Capture the cell that displays the provided text and extract its (X, Y) central coordinate. 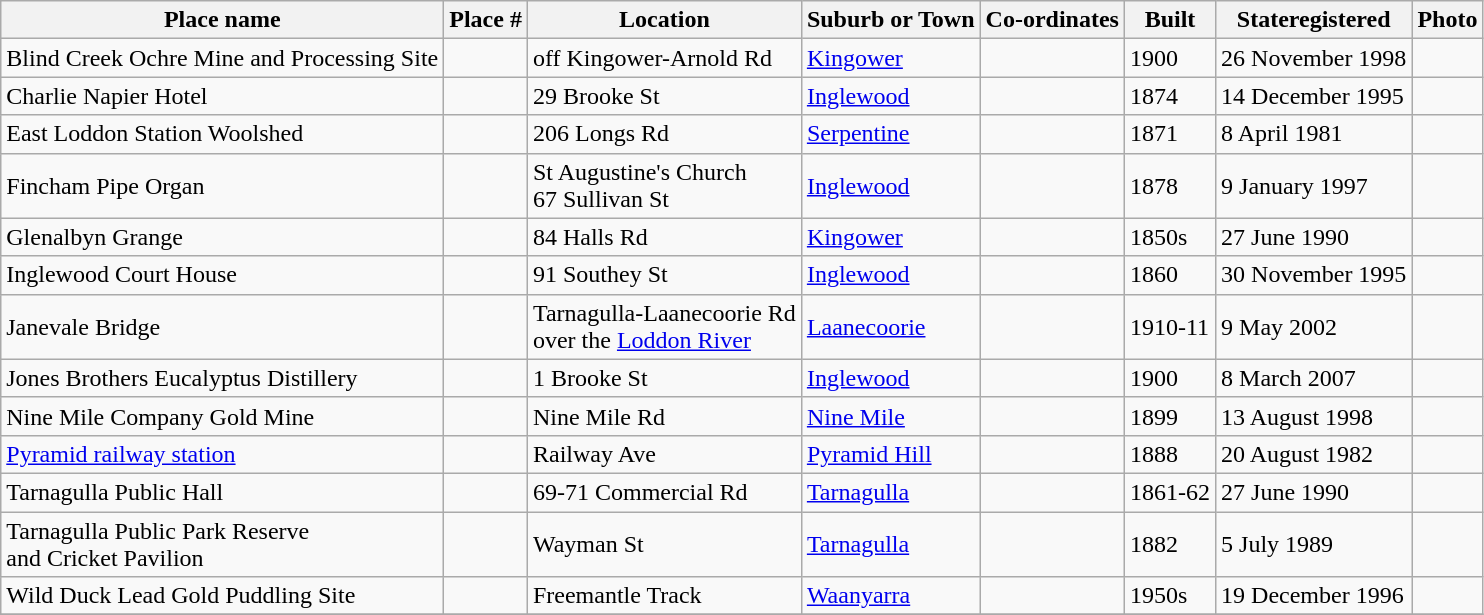
26 November 1998 (1314, 58)
Tarnagulla-Laanecoorie Rdover the Loddon River (664, 326)
Built (1170, 20)
Blind Creek Ochre Mine and Processing Site (222, 58)
Glenalbyn Grange (222, 237)
5 July 1989 (1314, 544)
Nine Mile Rd (664, 416)
84 Halls Rd (664, 237)
Photo (1448, 20)
1874 (1170, 96)
Suburb or Town (890, 20)
Co-ordinates (1052, 20)
off Kingower-Arnold Rd (664, 58)
69-71 Commercial Rd (664, 492)
Inglewood Court House (222, 275)
19 December 1996 (1314, 596)
9 May 2002 (1314, 326)
14 December 1995 (1314, 96)
Place # (486, 20)
1950s (1170, 596)
Janevale Bridge (222, 326)
29 Brooke St (664, 96)
1899 (1170, 416)
Nine Mile (890, 416)
Pyramid railway station (222, 454)
Nine Mile Company Gold Mine (222, 416)
8 April 1981 (1314, 134)
St Augustine's Church67 Sullivan St (664, 186)
30 November 1995 (1314, 275)
1871 (1170, 134)
1850s (1170, 237)
Wild Duck Lead Gold Puddling Site (222, 596)
Location (664, 20)
1888 (1170, 454)
East Loddon Station Woolshed (222, 134)
Charlie Napier Hotel (222, 96)
Wayman St (664, 544)
1 Brooke St (664, 378)
Waanyarra (890, 596)
Laanecoorie (890, 326)
Tarnagulla Public Hall (222, 492)
Serpentine (890, 134)
9 January 1997 (1314, 186)
1860 (1170, 275)
20 August 1982 (1314, 454)
Tarnagulla Public Park Reserve and Cricket Pavilion (222, 544)
Stateregistered (1314, 20)
Pyramid Hill (890, 454)
8 March 2007 (1314, 378)
206 Longs Rd (664, 134)
1861-62 (1170, 492)
Place name (222, 20)
91 Southey St (664, 275)
1882 (1170, 544)
Fincham Pipe Organ (222, 186)
1910-11 (1170, 326)
Freemantle Track (664, 596)
Jones Brothers Eucalyptus Distillery (222, 378)
1878 (1170, 186)
Railway Ave (664, 454)
13 August 1998 (1314, 416)
